Find where the given text appears and provide that cell's center as [x, y] coordinate. 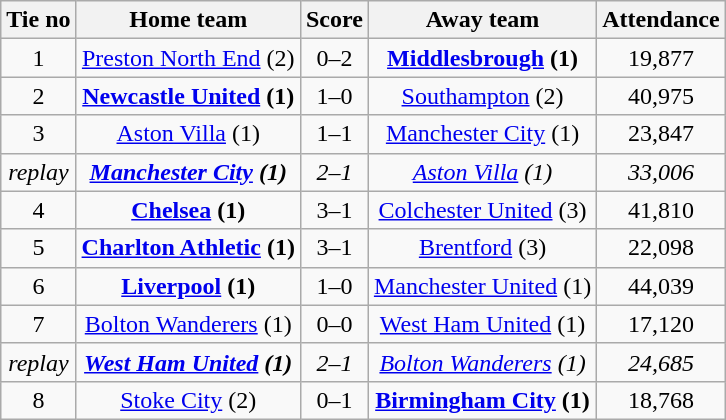
24,685 [661, 362]
44,039 [661, 286]
4 [38, 210]
Score [334, 20]
7 [38, 324]
5 [38, 248]
22,098 [661, 248]
0–2 [334, 58]
1 [38, 58]
8 [38, 400]
Middlesbrough (1) [482, 58]
33,006 [661, 172]
0–1 [334, 400]
Manchester United (1) [482, 286]
Southampton (2) [482, 96]
3 [38, 134]
Birmingham City (1) [482, 400]
0–0 [334, 324]
40,975 [661, 96]
Attendance [661, 20]
17,120 [661, 324]
Newcastle United (1) [188, 96]
6 [38, 286]
2 [38, 96]
Away team [482, 20]
Home team [188, 20]
41,810 [661, 210]
Colchester United (3) [482, 210]
Chelsea (1) [188, 210]
Charlton Athletic (1) [188, 248]
23,847 [661, 134]
Stoke City (2) [188, 400]
Brentford (3) [482, 248]
1–1 [334, 134]
18,768 [661, 400]
Preston North End (2) [188, 58]
Tie no [38, 20]
Liverpool (1) [188, 286]
19,877 [661, 58]
